Find where the given text appears and provide that cell's center as (X, Y) coordinate. 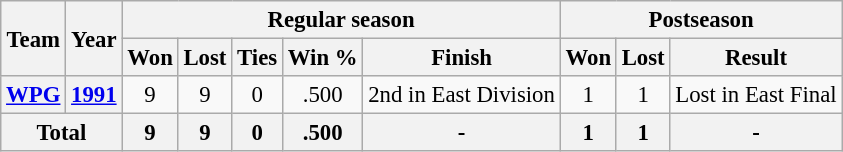
Win % (322, 58)
Finish (462, 58)
Postseason (701, 20)
Result (756, 58)
Regular season (341, 20)
Lost in East Final (756, 95)
2nd in East Division (462, 95)
Team (34, 38)
Ties (258, 58)
Total (62, 133)
WPG (34, 95)
Year (94, 38)
1991 (94, 95)
